Detect which cell encompasses the target text, then output its [X, Y] center coordinate. 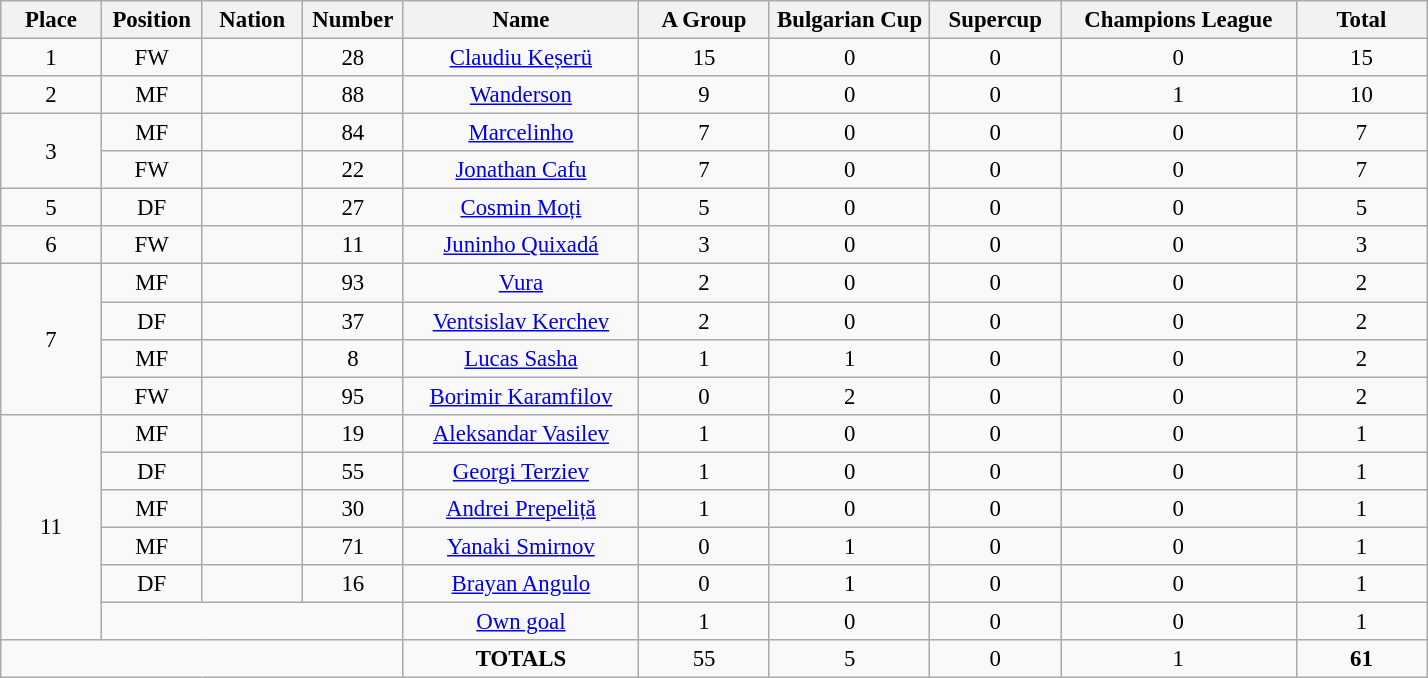
19 [354, 433]
22 [354, 170]
61 [1362, 659]
10 [1362, 95]
Lucas Sasha [521, 358]
Number [354, 20]
Nation [252, 20]
Juninho Quixadá [521, 245]
30 [354, 509]
Name [521, 20]
6 [52, 245]
Jonathan Cafu [521, 170]
84 [354, 133]
Marcelinho [521, 133]
88 [354, 95]
Champions League [1178, 20]
Borimir Karamfilov [521, 396]
Cosmin Moți [521, 208]
Bulgarian Cup [850, 20]
95 [354, 396]
A Group [704, 20]
Supercup [996, 20]
9 [704, 95]
8 [354, 358]
71 [354, 546]
28 [354, 58]
Place [52, 20]
Own goal [521, 621]
Aleksandar Vasilev [521, 433]
Andrei Prepeliță [521, 509]
Ventsislav Kerchev [521, 321]
Position [152, 20]
Total [1362, 20]
Vura [521, 283]
Georgi Terziev [521, 471]
93 [354, 283]
Brayan Angulo [521, 584]
37 [354, 321]
Claudiu Keșerü [521, 58]
27 [354, 208]
Yanaki Smirnov [521, 546]
Wanderson [521, 95]
TOTALS [521, 659]
16 [354, 584]
